Locate the cell with the specified text and output its (x, y) center coordinate. 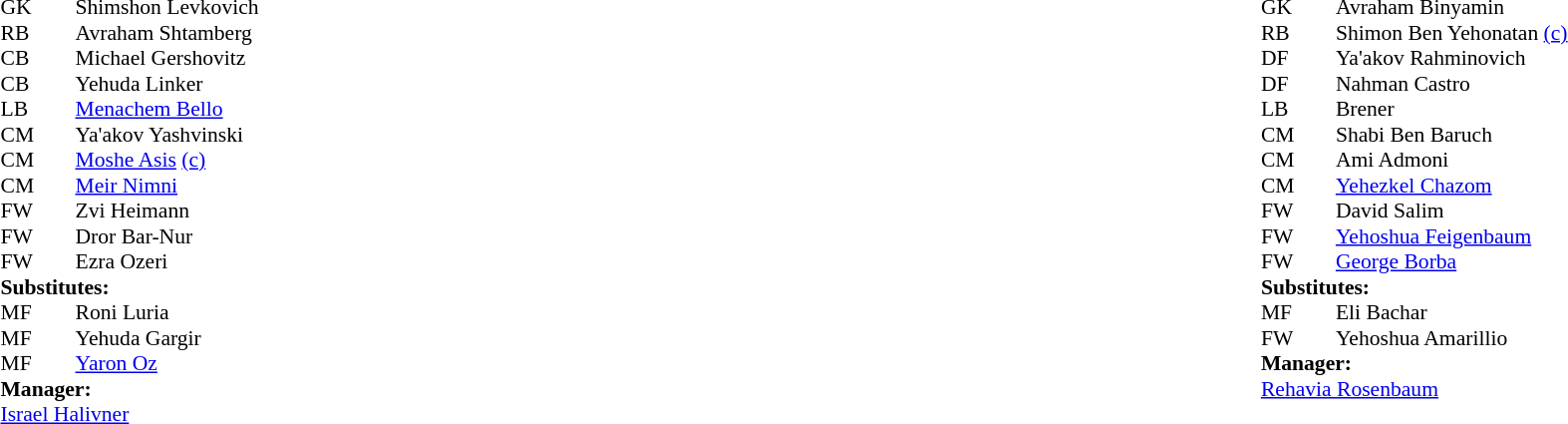
Eli Bachar (1451, 312)
Dror Bar-Nur (167, 236)
Ya'akov Rahminovich (1451, 59)
George Borba (1451, 262)
Zvi Heimann (167, 211)
Moshe Asis (c) (167, 161)
Yehoshua Feigenbaum (1451, 236)
Shimon Ben Yehonatan (c) (1451, 33)
Menachem Bello (167, 109)
Roni Luria (167, 312)
Yehuda Gargir (167, 338)
Brener (1451, 109)
Nahman Castro (1451, 84)
Avraham Shtamberg (167, 33)
Ya'akov Yashvinski (167, 135)
Ami Admoni (1451, 161)
Ezra Ozeri (167, 262)
Yehoshua Amarillio (1451, 338)
Shabi Ben Baruch (1451, 135)
Yaron Oz (167, 364)
Yehuda Linker (167, 84)
Yehezkel Chazom (1451, 186)
Meir Nimni (167, 186)
David Salim (1451, 211)
Michael Gershovitz (167, 59)
Rehavia Rosenbaum (1414, 389)
